Pinpoint the cell where the given text exists, returning its [X, Y] midpoint coordinate. 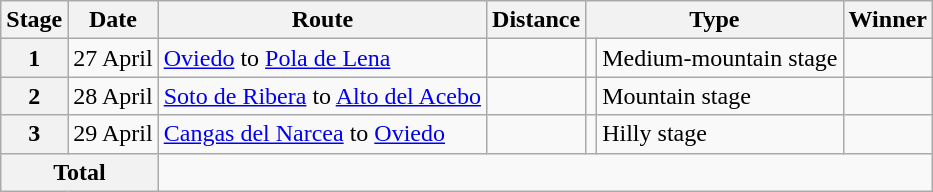
29 April [113, 134]
1 [34, 58]
Mountain stage [720, 96]
Medium-mountain stage [720, 58]
Stage [34, 20]
Oviedo to Pola de Lena [322, 58]
28 April [113, 96]
Hilly stage [720, 134]
Total [80, 172]
Route [322, 20]
Type [714, 20]
3 [34, 134]
27 April [113, 58]
Soto de Ribera to Alto del Acebo [322, 96]
2 [34, 96]
Cangas del Narcea to Oviedo [322, 134]
Distance [536, 20]
Winner [888, 20]
Date [113, 20]
